Return the [X, Y] coordinate for the center point of the cell that contains the specified text.  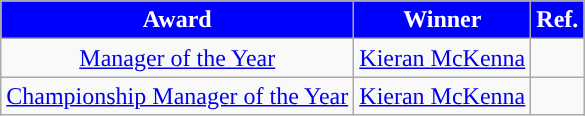
Ref. [558, 20]
Award [178, 20]
Manager of the Year [178, 58]
Winner [442, 20]
Championship Manager of the Year [178, 96]
